Return the [X, Y] coordinate for the center point of the cell that contains the specified text.  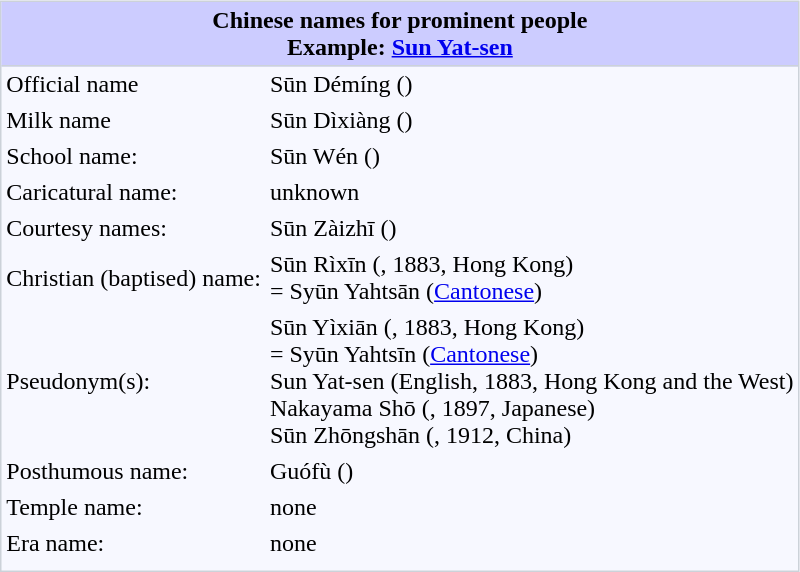
Caricatural name: [134, 192]
Sūn Wén () [532, 156]
Sūn Démíng () [532, 84]
School name: [134, 156]
Pseudonym(s): [134, 382]
Christian (baptised) name: [134, 278]
Official name [134, 84]
Temple name: [134, 508]
Courtesy names: [134, 228]
Era name: [134, 544]
Posthumous name: [134, 472]
Sūn Zàizhī () [532, 228]
Sūn Rìxīn (, 1883, Hong Kong) = Syūn Yahtsān (Cantonese) [532, 278]
unknown [532, 192]
Chinese names for prominent people Example: Sun Yat-sen [400, 34]
Milk name [134, 120]
Guófù () [532, 472]
Sūn Dìxiàng () [532, 120]
